Return (X, Y) of the center of cell containing provided text 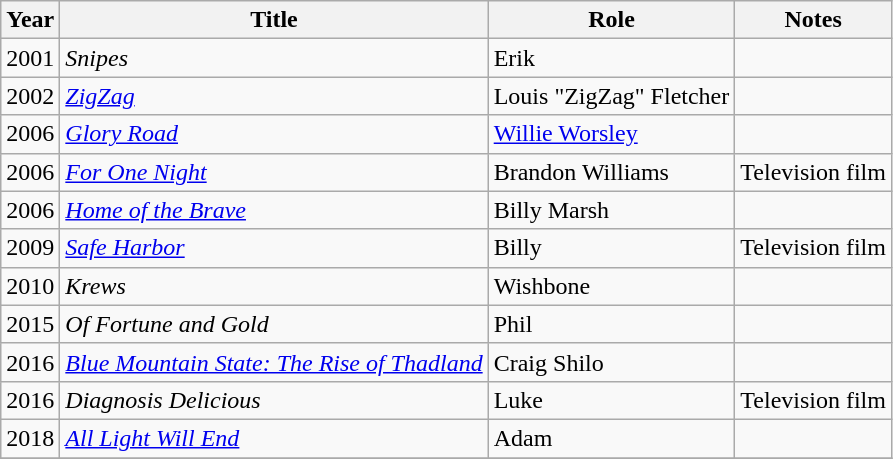
For One Night (274, 172)
Billy (612, 248)
Snipes (274, 58)
Of Fortune and Gold (274, 324)
2015 (30, 324)
Luke (612, 400)
Notes (814, 20)
Role (612, 20)
Diagnosis Delicious (274, 400)
Phil (612, 324)
Title (274, 20)
2009 (30, 248)
2010 (30, 286)
2002 (30, 96)
2001 (30, 58)
Krews (274, 286)
ZigZag (274, 96)
Year (30, 20)
Willie Worsley (612, 134)
2018 (30, 438)
Home of the Brave (274, 210)
Billy Marsh (612, 210)
Wishbone (612, 286)
Glory Road (274, 134)
Safe Harbor (274, 248)
Craig Shilo (612, 362)
All Light Will End (274, 438)
Blue Mountain State: The Rise of Thadland (274, 362)
Brandon Williams (612, 172)
Louis "ZigZag" Fletcher (612, 96)
Adam (612, 438)
Erik (612, 58)
